Return the [x, y] coordinate for the center point of the cell that contains the specified text.  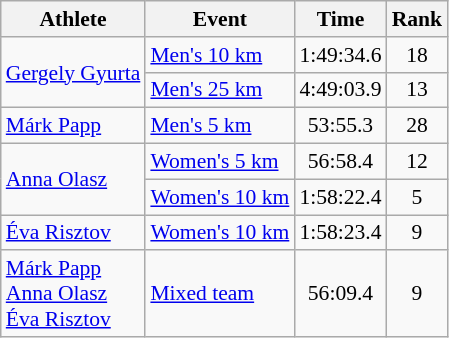
Athlete [74, 19]
Men's 10 km [220, 55]
Men's 25 km [220, 90]
28 [418, 126]
5 [418, 197]
53:55.3 [340, 126]
Éva Risztov [74, 233]
1:58:23.4 [340, 233]
Márk Papp [74, 126]
56:58.4 [340, 162]
Event [220, 19]
Gergely Gyurta [74, 72]
Time [340, 19]
12 [418, 162]
Men's 5 km [220, 126]
Anna Olasz [74, 180]
Rank [418, 19]
Mixed team [220, 294]
13 [418, 90]
Márk PappAnna OlaszÉva Risztov [74, 294]
56:09.4 [340, 294]
1:49:34.6 [340, 55]
4:49:03.9 [340, 90]
Women's 5 km [220, 162]
1:58:22.4 [340, 197]
18 [418, 55]
